Identify which cell holds the provided text, then report its [x, y] central coordinate. 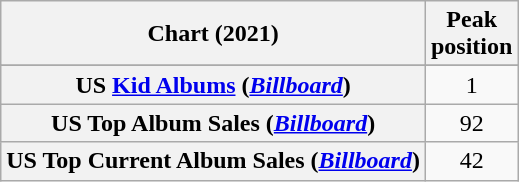
US Top Album Sales (Billboard) [214, 123]
92 [471, 123]
US Top Current Album Sales (Billboard) [214, 161]
Peakposition [471, 34]
1 [471, 85]
US Kid Albums (Billboard) [214, 85]
Chart (2021) [214, 34]
42 [471, 161]
